Find where the given text appears and provide that cell's center as (X, Y) coordinate. 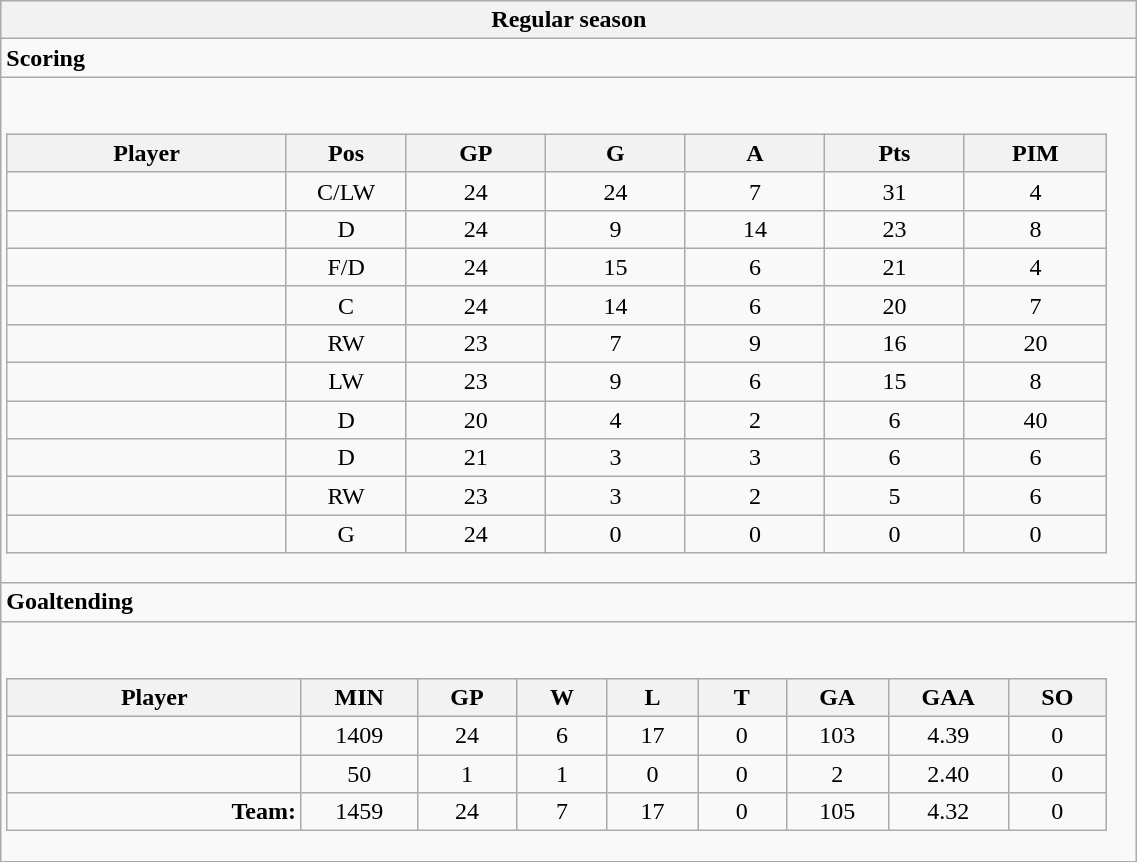
MIN (359, 697)
16 (895, 343)
Pts (895, 153)
31 (895, 191)
103 (837, 736)
W (562, 697)
1409 (359, 736)
C/LW (346, 191)
C (346, 305)
T (742, 697)
5 (895, 496)
Regular season (569, 20)
A (755, 153)
4.32 (948, 812)
GAA (948, 697)
2.40 (948, 774)
F/D (346, 267)
Team: (154, 812)
LW (346, 382)
GA (837, 697)
L (652, 697)
Goaltending (569, 602)
SO (1057, 697)
Pos (346, 153)
Player MIN GP W L T GA GAA SO 1409 24 6 17 0 103 4.39 0 50 1 1 0 0 2 2.40 0 Team: 1459 24 7 17 0 105 4.32 0 (569, 741)
50 (359, 774)
105 (837, 812)
1459 (359, 812)
4.39 (948, 736)
Scoring (569, 58)
PIM (1035, 153)
40 (1035, 420)
